Pinpoint the cell where the given text exists, returning its (X, Y) midpoint coordinate. 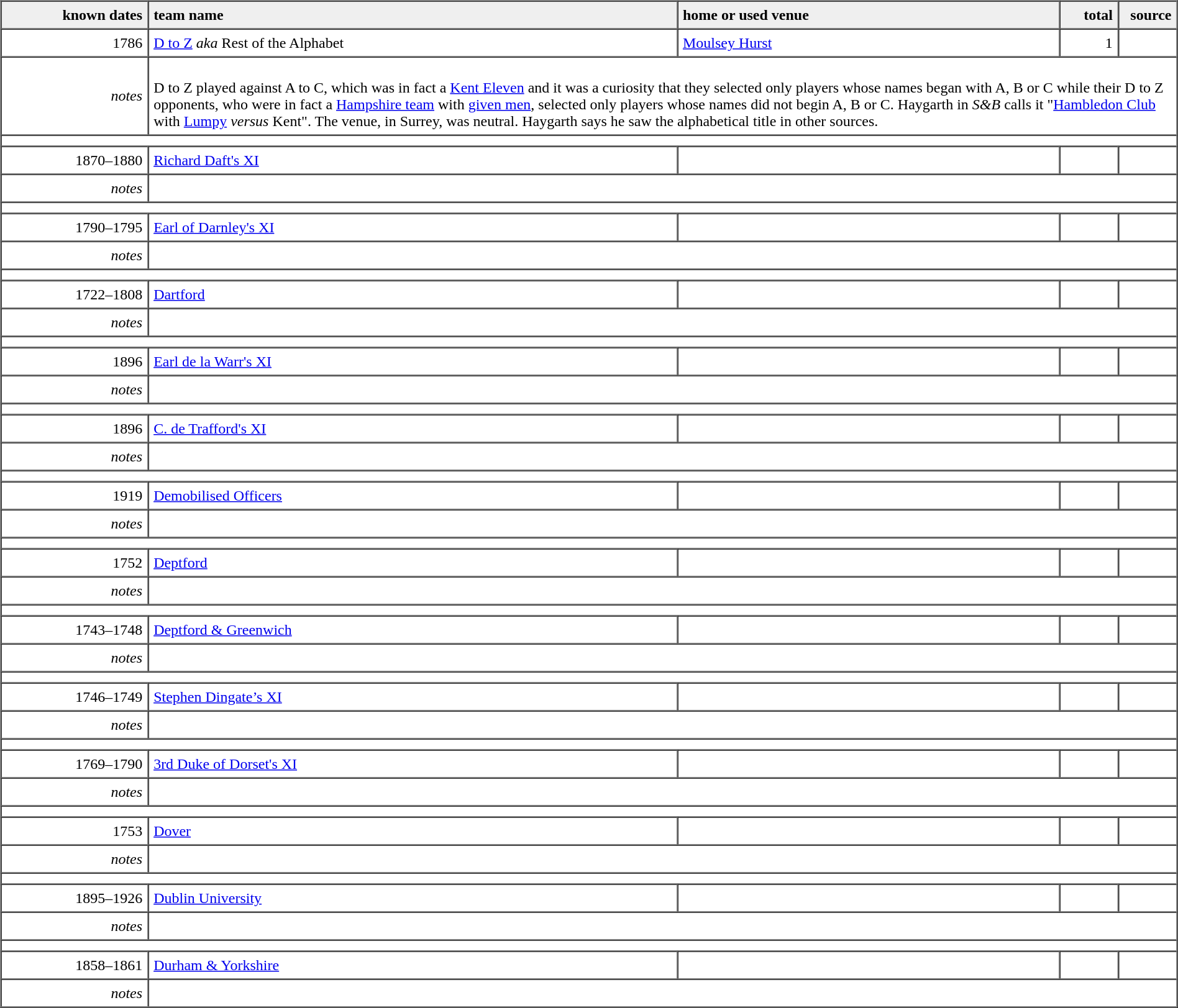
1746–1749 (75, 697)
Durham & Yorkshire (413, 965)
1919 (75, 496)
1753 (75, 831)
Deptford & Greenwich (413, 630)
1769–1790 (75, 764)
known dates (75, 15)
source (1148, 15)
1722–1808 (75, 294)
Demobilised Officers (413, 496)
1752 (75, 563)
1743–1748 (75, 630)
Richard Daft's XI (413, 160)
Stephen Dingate’s XI (413, 697)
Dover (413, 831)
Moulsey Hurst (869, 42)
1786 (75, 42)
home or used venue (869, 15)
1870–1880 (75, 160)
D to Z aka Rest of the Alphabet (413, 42)
total (1089, 15)
Dublin University (413, 898)
1790–1795 (75, 227)
team name (413, 15)
1 (1089, 42)
Earl of Darnley's XI (413, 227)
Deptford (413, 563)
1895–1926 (75, 898)
C. de Trafford's XI (413, 429)
1858–1861 (75, 965)
Earl de la Warr's XI (413, 361)
Dartford (413, 294)
3rd Duke of Dorset's XI (413, 764)
